Locate the cell with the specified text and output its [x, y] center coordinate. 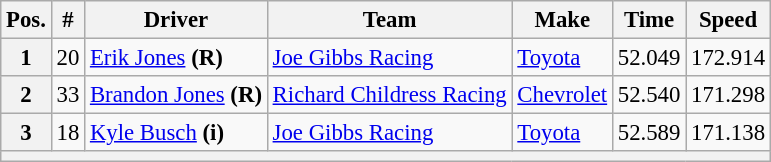
2 [26, 95]
172.914 [728, 58]
52.589 [648, 133]
18 [68, 133]
Brandon Jones (R) [176, 95]
Kyle Busch (i) [176, 133]
Time [648, 20]
3 [26, 133]
Chevrolet [562, 95]
Pos. [26, 20]
52.049 [648, 58]
33 [68, 95]
# [68, 20]
171.298 [728, 95]
1 [26, 58]
Richard Childress Racing [390, 95]
Erik Jones (R) [176, 58]
20 [68, 58]
Driver [176, 20]
171.138 [728, 133]
Speed [728, 20]
Team [390, 20]
52.540 [648, 95]
Make [562, 20]
